Determine the [X, Y] coordinate at the center of the cell enclosing the given text.  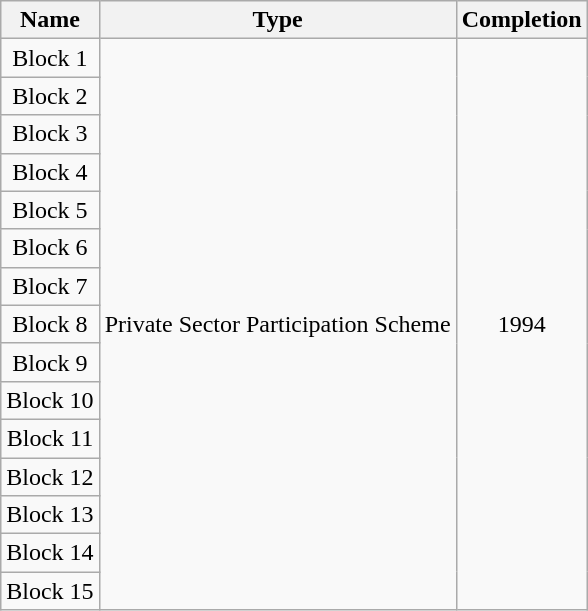
Block 15 [50, 591]
Block 8 [50, 324]
Name [50, 20]
Block 10 [50, 400]
Block 7 [50, 286]
Block 9 [50, 362]
Block 5 [50, 210]
Block 11 [50, 438]
1994 [522, 324]
Block 14 [50, 553]
Block 13 [50, 515]
Block 1 [50, 58]
Private Sector Participation Scheme [278, 324]
Block 12 [50, 477]
Type [278, 20]
Block 3 [50, 134]
Completion [522, 20]
Block 4 [50, 172]
Block 6 [50, 248]
Block 2 [50, 96]
